From the cell containing the given text, extract its center point as (X, Y) coordinate. 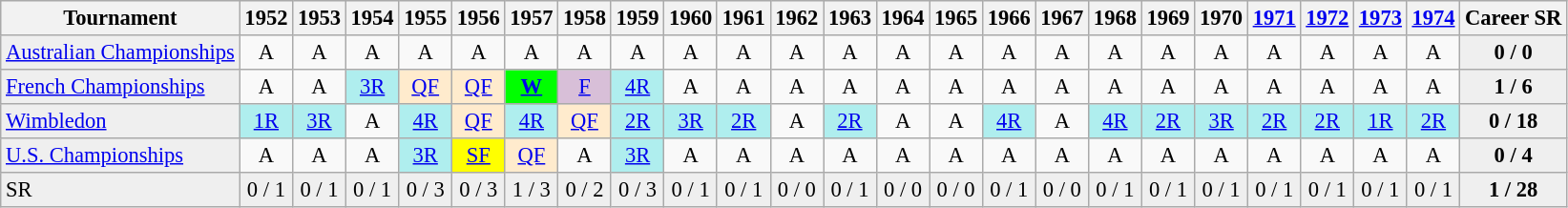
1954 (372, 18)
Wimbledon (120, 121)
1959 (638, 18)
1969 (1168, 18)
0 / 4 (1514, 156)
1971 (1274, 18)
0 / 18 (1514, 121)
1953 (320, 18)
1961 (743, 18)
1968 (1116, 18)
SR (120, 190)
1956 (478, 18)
Career SR (1514, 18)
1967 (1062, 18)
1974 (1433, 18)
1960 (691, 18)
W (532, 87)
1 / 28 (1514, 190)
1965 (956, 18)
F (585, 87)
1957 (532, 18)
1962 (797, 18)
1966 (1009, 18)
1970 (1222, 18)
Tournament (120, 18)
1972 (1328, 18)
Australian Championships (120, 52)
SF (478, 156)
1963 (850, 18)
0 / 2 (585, 190)
1 / 3 (532, 190)
1958 (585, 18)
French Championships (120, 87)
U.S. Championships (120, 156)
1955 (426, 18)
1 / 6 (1514, 87)
1952 (266, 18)
1973 (1381, 18)
1964 (903, 18)
